For the text-containing cell, return its midpoint in [X, Y] coordinate format. 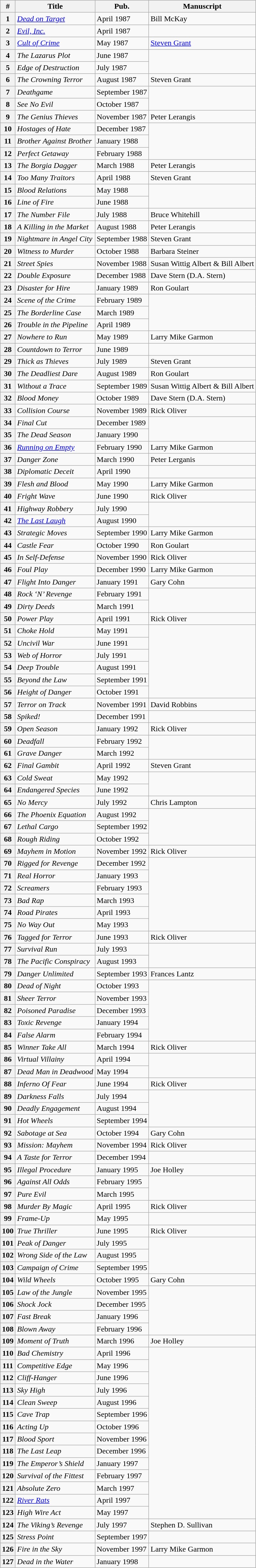
October 1991 [122, 692]
61 [8, 753]
15 [8, 190]
May 1992 [122, 778]
86 [8, 1059]
Dead of Night [55, 986]
Height of Danger [55, 692]
72 [8, 888]
30 [8, 374]
May 1997 [122, 1512]
Choke Hold [55, 631]
January 1993 [122, 876]
The Lazarus Plot [55, 55]
Screamers [55, 888]
Real Horror [55, 876]
October 1995 [122, 1280]
July 1990 [122, 508]
62 [8, 766]
September 1988 [122, 239]
August 1991 [122, 668]
March 1991 [122, 606]
April 1996 [122, 1353]
52 [8, 643]
83 [8, 1023]
December 1996 [122, 1451]
80 [8, 986]
November 1996 [122, 1439]
28 [8, 349]
75 [8, 925]
Murder By Magic [55, 1206]
June 1994 [122, 1084]
March 1995 [122, 1194]
July 1992 [122, 802]
October 1987 [122, 104]
The Deadliest Dare [55, 374]
Deadfall [55, 741]
Sheer Terror [55, 998]
8 [8, 104]
Final Cut [55, 423]
25 [8, 312]
June 1990 [122, 496]
Danger Zone [55, 459]
Countdown to Terror [55, 349]
Wild Wheels [55, 1280]
September 1997 [122, 1537]
68 [8, 839]
Scene of the Crime [55, 300]
119 [8, 1463]
90 [8, 1108]
August 1995 [122, 1255]
Rough Riding [55, 839]
October 1988 [122, 251]
August 1989 [122, 374]
August 1996 [122, 1402]
7 [8, 92]
August 1993 [122, 962]
October 1989 [122, 398]
A Killing in the Market [55, 227]
May 1996 [122, 1366]
Poisoned Paradise [55, 1010]
27 [8, 337]
November 1995 [122, 1292]
June 1987 [122, 55]
45 [8, 558]
January 1995 [122, 1170]
Frame-Up [55, 1219]
Deadly Engagement [55, 1108]
91 [8, 1121]
Inferno Of Fear [55, 1084]
December 1989 [122, 423]
69 [8, 851]
August 1987 [122, 80]
4 [8, 55]
July 1994 [122, 1096]
September 1993 [122, 974]
The Pacific Conspiracy [55, 962]
84 [8, 1035]
August 1990 [122, 521]
79 [8, 974]
November 1990 [122, 558]
February 1992 [122, 741]
Diplomatic Deceit [55, 472]
February 1988 [122, 153]
Nightmare in Angel City [55, 239]
124 [8, 1525]
Danger Unlimited [55, 974]
81 [8, 998]
May 1994 [122, 1072]
66 [8, 815]
January 1990 [122, 435]
Moment of Truth [55, 1341]
76 [8, 937]
57 [8, 704]
Foul Play [55, 570]
October 1996 [122, 1427]
Clean Sweep [55, 1402]
44 [8, 545]
Final Gambit [55, 766]
May 1990 [122, 484]
April 1992 [122, 766]
39 [8, 484]
February 1997 [122, 1476]
Survival of the Fittest [55, 1476]
Deep Trouble [55, 668]
20 [8, 251]
True Thriller [55, 1231]
Pure Evil [55, 1194]
Frances Lantz [202, 974]
Without a Trace [55, 386]
115 [8, 1415]
Mission: Mayhem [55, 1145]
July 1995 [122, 1243]
Acting Up [55, 1427]
Chris Lampton [202, 802]
73 [8, 900]
November 1994 [122, 1145]
109 [8, 1341]
September 1996 [122, 1415]
February 1995 [122, 1182]
Bill McKay [202, 19]
Absolute Zero [55, 1488]
The Last Laugh [55, 521]
Illegal Procedure [55, 1170]
Fright Wave [55, 496]
93 [8, 1145]
Deathgame [55, 92]
78 [8, 962]
High Wire Act [55, 1512]
August 1992 [122, 815]
December 1992 [122, 863]
November 1989 [122, 410]
51 [8, 631]
98 [8, 1206]
116 [8, 1427]
Thick as Thieves [55, 362]
Sabotage at Sea [55, 1133]
71 [8, 876]
Fast Break [55, 1316]
February 1991 [122, 594]
Witness to Murder [55, 251]
Perfect Getaway [55, 153]
Pub. [122, 6]
March 1992 [122, 753]
The Number File [55, 215]
Uncivil War [55, 643]
105 [8, 1292]
March 1993 [122, 900]
February 1996 [122, 1329]
21 [8, 263]
# [8, 6]
40 [8, 496]
82 [8, 1010]
101 [8, 1243]
6 [8, 80]
110 [8, 1353]
Sky High [55, 1390]
Hot Wheels [55, 1121]
November 1992 [122, 851]
121 [8, 1488]
Darkness Falls [55, 1096]
33 [8, 410]
Manuscript [202, 6]
Double Exposure [55, 276]
34 [8, 423]
The Viking’s Revenge [55, 1525]
36 [8, 447]
5 [8, 68]
47 [8, 582]
118 [8, 1451]
February 1993 [122, 888]
December 1994 [122, 1158]
Toxic Revenge [55, 1023]
December 1993 [122, 1010]
Competitive Edge [55, 1366]
19 [8, 239]
October 1990 [122, 545]
97 [8, 1194]
56 [8, 692]
Strategic Moves [55, 533]
November 1991 [122, 704]
February 1989 [122, 300]
2 [8, 31]
17 [8, 215]
125 [8, 1537]
March 1994 [122, 1047]
106 [8, 1304]
June 1995 [122, 1231]
Web of Horror [55, 655]
Spiked! [55, 716]
September 1987 [122, 92]
The Crowning Terror [55, 80]
January 1997 [122, 1463]
113 [8, 1390]
50 [8, 619]
May 1993 [122, 925]
92 [8, 1133]
9 [8, 116]
31 [8, 386]
32 [8, 398]
102 [8, 1255]
99 [8, 1219]
Too Many Traitors [55, 178]
October 1992 [122, 839]
63 [8, 778]
123 [8, 1512]
103 [8, 1268]
The Emperor’s Shield [55, 1463]
December 1991 [122, 716]
May 1988 [122, 190]
Road Pirates [55, 912]
Dead Man in Deadwood [55, 1072]
June 1988 [122, 202]
No Way Out [55, 925]
Flight Into Danger [55, 582]
11 [8, 141]
41 [8, 508]
November 1997 [122, 1549]
88 [8, 1084]
January 1992 [122, 729]
Tagged for Terror [55, 937]
July 1996 [122, 1390]
126 [8, 1549]
Beyond the Law [55, 680]
January 1998 [122, 1562]
95 [8, 1170]
Blood Money [55, 398]
January 1991 [122, 582]
Wrong Side of the Law [55, 1255]
70 [8, 863]
96 [8, 1182]
53 [8, 655]
January 1988 [122, 141]
Campaign of Crime [55, 1268]
Bad Rap [55, 900]
The Genius Thieves [55, 116]
60 [8, 741]
Rock ‘N’ Revenge [55, 594]
Cave Trap [55, 1415]
114 [8, 1402]
Bad Chemistry [55, 1353]
April 1997 [122, 1500]
100 [8, 1231]
February 1990 [122, 447]
Disaster for Hire [55, 288]
In Self-Defense [55, 558]
Virtual Villainy [55, 1059]
Stephen D. Sullivan [202, 1525]
Title [55, 6]
Against All Odds [55, 1182]
The Dead Season [55, 435]
September 1992 [122, 827]
117 [8, 1439]
The Phoenix Equation [55, 815]
December 1990 [122, 570]
49 [8, 606]
22 [8, 276]
January 1989 [122, 288]
24 [8, 300]
December 1988 [122, 276]
June 1989 [122, 349]
3 [8, 43]
Line of Fire [55, 202]
Bruce Whitehill [202, 215]
Peter Lerganis [202, 459]
Nowhere to Run [55, 337]
June 1991 [122, 643]
18 [8, 227]
December 1995 [122, 1304]
January 1994 [122, 1023]
April 1990 [122, 472]
55 [8, 680]
April 1991 [122, 619]
David Robbins [202, 704]
77 [8, 949]
March 1990 [122, 459]
June 1993 [122, 937]
September 1991 [122, 680]
Flesh and Blood [55, 484]
Fire in the Sky [55, 1549]
122 [8, 1500]
Grave Danger [55, 753]
July 1993 [122, 949]
74 [8, 912]
Blood Sport [55, 1439]
Brother Against Brother [55, 141]
April 1988 [122, 178]
67 [8, 827]
March 1989 [122, 312]
May 1987 [122, 43]
48 [8, 594]
June 1992 [122, 790]
November 1987 [122, 116]
107 [8, 1316]
16 [8, 202]
35 [8, 435]
Shock Jock [55, 1304]
Peak of Danger [55, 1243]
Barbara Steiner [202, 251]
July 1991 [122, 655]
111 [8, 1366]
The Last Leap [55, 1451]
July 1989 [122, 362]
23 [8, 288]
April 1995 [122, 1206]
Cliff-Hanger [55, 1378]
Dead on Target [55, 19]
65 [8, 802]
112 [8, 1378]
December 1987 [122, 129]
Castle Fear [55, 545]
March 1996 [122, 1341]
127 [8, 1562]
85 [8, 1047]
November 1988 [122, 263]
Street Spies [55, 263]
37 [8, 459]
Winner Take All [55, 1047]
October 1994 [122, 1133]
64 [8, 790]
September 1995 [122, 1268]
108 [8, 1329]
October 1993 [122, 986]
59 [8, 729]
Open Season [55, 729]
Blood Relations [55, 190]
August 1994 [122, 1108]
12 [8, 153]
July 1987 [122, 68]
Endangered Species [55, 790]
September 1990 [122, 533]
September 1989 [122, 386]
January 1996 [122, 1316]
July 1997 [122, 1525]
Edge of Destruction [55, 68]
Running on Empty [55, 447]
43 [8, 533]
March 1997 [122, 1488]
See No Evil [55, 104]
The Borderline Case [55, 312]
May 1989 [122, 337]
Rigged for Revenge [55, 863]
No Mercy [55, 802]
May 1995 [122, 1219]
Cold Sweat [55, 778]
July 1988 [122, 215]
14 [8, 178]
Lethal Cargo [55, 827]
38 [8, 472]
April 1994 [122, 1059]
March 1988 [122, 166]
104 [8, 1280]
June 1996 [122, 1378]
Law of the Jungle [55, 1292]
Trouble in the Pipeline [55, 325]
58 [8, 716]
April 1993 [122, 912]
13 [8, 166]
Dirty Deeds [55, 606]
The Borgia Dagger [55, 166]
September 1994 [122, 1121]
False Alarm [55, 1035]
Cult of Crime [55, 43]
89 [8, 1096]
87 [8, 1072]
54 [8, 668]
29 [8, 362]
Power Play [55, 619]
120 [8, 1476]
46 [8, 570]
Evil, Inc. [55, 31]
42 [8, 521]
April 1989 [122, 325]
94 [8, 1158]
Mayhem in Motion [55, 851]
Blown Away [55, 1329]
November 1993 [122, 998]
August 1988 [122, 227]
Terror on Track [55, 704]
A Taste for Terror [55, 1158]
May 1991 [122, 631]
Highway Robbery [55, 508]
Dead in the Water [55, 1562]
1 [8, 19]
Collision Course [55, 410]
26 [8, 325]
Hostages of Hate [55, 129]
Stress Point [55, 1537]
River Rats [55, 1500]
Survival Run [55, 949]
February 1994 [122, 1035]
10 [8, 129]
